Determine the [x, y] coordinate at the center of the cell enclosing the given text.  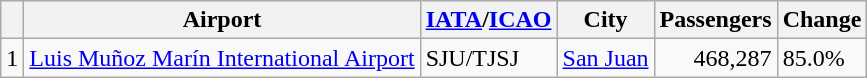
85.0% [822, 58]
City [606, 20]
SJU/TJSJ [488, 58]
Change [822, 20]
Airport [222, 20]
IATA/ICAO [488, 20]
468,287 [716, 58]
San Juan [606, 58]
1 [12, 58]
Luis Muñoz Marín International Airport [222, 58]
Passengers [716, 20]
